Extract the (x, y) coordinate from the center of the cell holding the provided text.  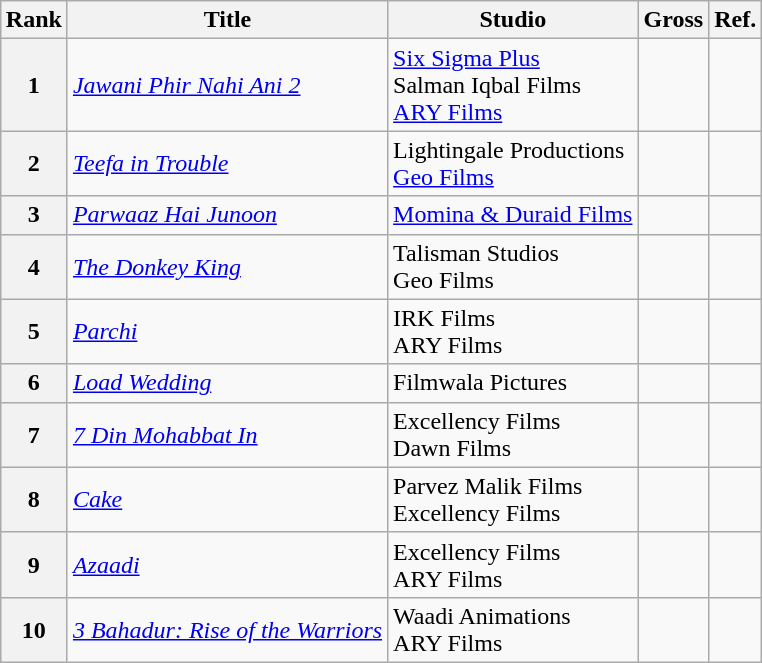
Rank (34, 20)
Studio (513, 20)
Filmwala Pictures (513, 383)
Excellency FilmsDawn Films (513, 434)
Excellency FilmsARY Films (513, 564)
The Donkey King (227, 266)
Ref. (736, 20)
Azaadi (227, 564)
Title (227, 20)
Parchi (227, 332)
Lightingale ProductionsGeo Films (513, 164)
Load Wedding (227, 383)
Waadi AnimationsARY Films (513, 630)
8 (34, 500)
Six Sigma PlusSalman Iqbal FilmsARY Films (513, 85)
Cake (227, 500)
9 (34, 564)
Teefa in Trouble (227, 164)
Jawani Phir Nahi Ani 2 (227, 85)
7 (34, 434)
3 Bahadur: Rise of the Warriors (227, 630)
5 (34, 332)
1 (34, 85)
Talisman StudiosGeo Films (513, 266)
6 (34, 383)
Parwaaz Hai Junoon (227, 215)
IRK FilmsARY Films (513, 332)
3 (34, 215)
7 Din Mohabbat In (227, 434)
Parvez Malik FilmsExcellency Films (513, 500)
2 (34, 164)
Gross (674, 20)
Momina & Duraid Films (513, 215)
4 (34, 266)
10 (34, 630)
